Output the [x, y] coordinate of the center of the cell containing the given text.  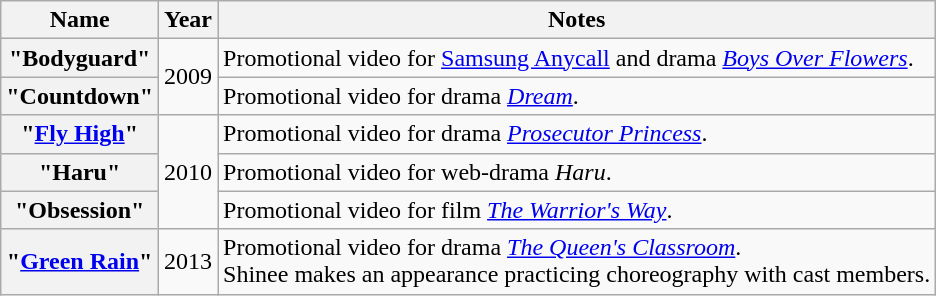
"Countdown" [80, 96]
Promotional video for drama Prosecutor Princess. [577, 134]
"Fly High" [80, 134]
"Bodyguard" [80, 58]
"Haru" [80, 172]
"Green Rain" [80, 262]
2013 [188, 262]
"Obsession" [80, 210]
2009 [188, 77]
Promotional video for drama The Queen's Classroom.Shinee makes an appearance practicing choreography with cast members. [577, 262]
Promotional video for web-drama Haru. [577, 172]
Notes [577, 20]
Promotional video for film The Warrior's Way. [577, 210]
Year [188, 20]
Promotional video for drama Dream. [577, 96]
Name [80, 20]
Promotional video for Samsung Anycall and drama Boys Over Flowers. [577, 58]
2010 [188, 172]
